Scan for the cell matching the given text and deliver its [x, y] coordinate at center. 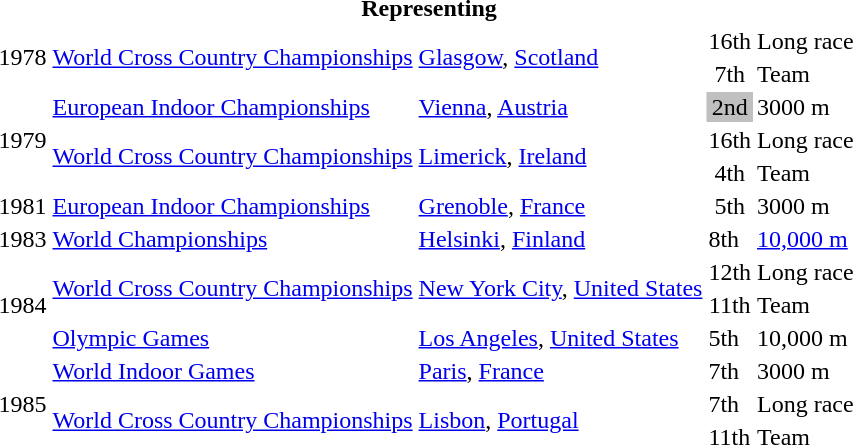
World Indoor Games [232, 371]
4th [730, 173]
Vienna, Austria [560, 107]
12th [730, 272]
Grenoble, France [560, 206]
8th [730, 239]
Glasgow, Scotland [560, 58]
Paris, France [560, 371]
World Championships [232, 239]
2nd [730, 107]
New York City, United States [560, 288]
Los Angeles, United States [560, 338]
11th [730, 305]
Helsinki, Finland [560, 239]
Olympic Games [232, 338]
Limerick, Ireland [560, 156]
